Identify which cell holds the provided text, then report its [x, y] central coordinate. 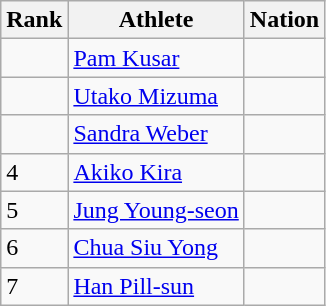
Akiko Kira [156, 172]
Athlete [156, 20]
4 [34, 172]
6 [34, 248]
Pam Kusar [156, 58]
Chua Siu Yong [156, 248]
Rank [34, 20]
Sandra Weber [156, 134]
7 [34, 286]
5 [34, 210]
Jung Young-seon [156, 210]
Utako Mizuma [156, 96]
Nation [284, 20]
Han Pill-sun [156, 286]
